Determine the (X, Y) coordinate at the center of the cell enclosing the given text.  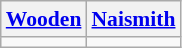
Wooden (44, 19)
Naismith (133, 19)
